Extract the [x, y] coordinate from the center of the cell holding the provided text.  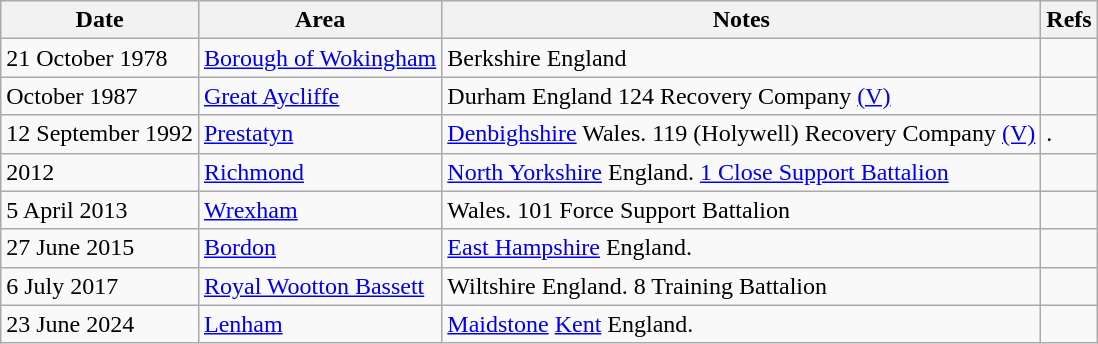
Borough of Wokingham [320, 58]
2012 [100, 172]
Great Aycliffe [320, 96]
5 April 2013 [100, 210]
12 September 1992 [100, 134]
23 June 2024 [100, 324]
North Yorkshire England. 1 Close Support Battalion [742, 172]
Refs [1069, 20]
Royal Wootton Bassett [320, 286]
21 October 1978 [100, 58]
Notes [742, 20]
East Hampshire England. [742, 248]
Wiltshire England. 8 Training Battalion [742, 286]
Date [100, 20]
Wales. 101 Force Support Battalion [742, 210]
. [1069, 134]
October 1987 [100, 96]
Bordon [320, 248]
Wrexham [320, 210]
Durham England 124 Recovery Company (V) [742, 96]
Denbighshire Wales. 119 (Holywell) Recovery Company (V) [742, 134]
Area [320, 20]
6 July 2017 [100, 286]
Prestatyn [320, 134]
Richmond [320, 172]
Maidstone Kent England. [742, 324]
Berkshire England [742, 58]
Lenham [320, 324]
27 June 2015 [100, 248]
